Return [x, y] of the center of cell containing provided text 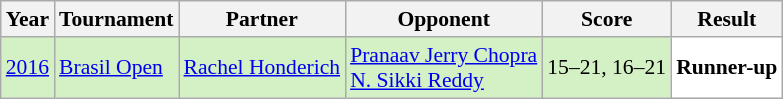
15–21, 16–21 [606, 68]
Pranaav Jerry Chopra N. Sikki Reddy [444, 68]
Tournament [116, 19]
Result [726, 19]
Rachel Honderich [262, 68]
Year [28, 19]
2016 [28, 68]
Partner [262, 19]
Opponent [444, 19]
Score [606, 19]
Runner-up [726, 68]
Brasil Open [116, 68]
